Determine the [X, Y] coordinate at the center of the cell enclosing the given text.  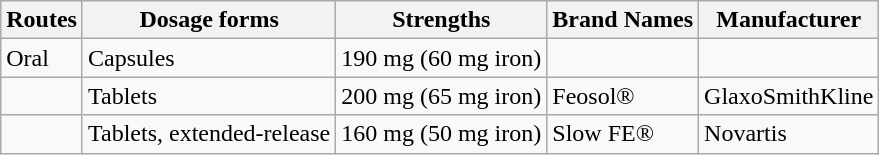
Novartis [789, 134]
Tablets, extended-release [208, 134]
200 mg (65 mg iron) [442, 96]
Capsules [208, 58]
Brand Names [623, 20]
Tablets [208, 96]
Routes [42, 20]
Feosol® [623, 96]
160 mg (50 mg iron) [442, 134]
Strengths [442, 20]
190 mg (60 mg iron) [442, 58]
Oral [42, 58]
Manufacturer [789, 20]
Dosage forms [208, 20]
GlaxoSmithKline [789, 96]
Slow FE® [623, 134]
